Scan for the cell matching the given text and deliver its (x, y) coordinate at center. 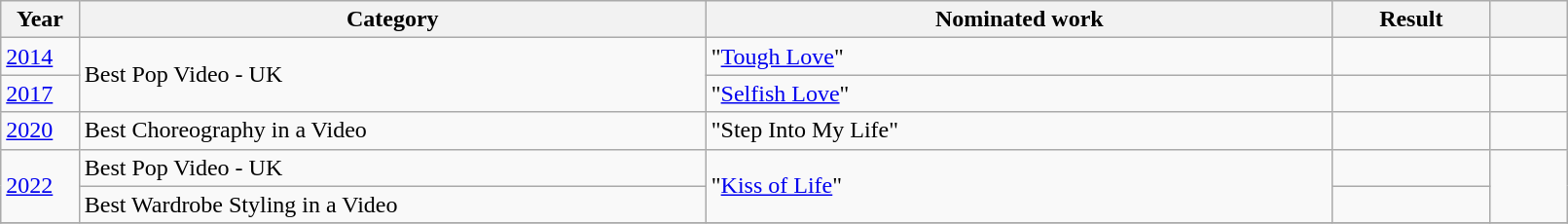
"Step Into My Life" (1019, 131)
Best Wardrobe Styling in a Video (392, 205)
"Selfish Love" (1019, 93)
"Kiss of Life" (1019, 186)
Category (392, 19)
2014 (40, 56)
Best Choreography in a Video (392, 131)
"Tough Love" (1019, 56)
Year (40, 19)
Nominated work (1019, 19)
2017 (40, 93)
2020 (40, 131)
2022 (40, 186)
Result (1411, 19)
